Provide the (x, y) coordinate of the cell's center where the given text is located.  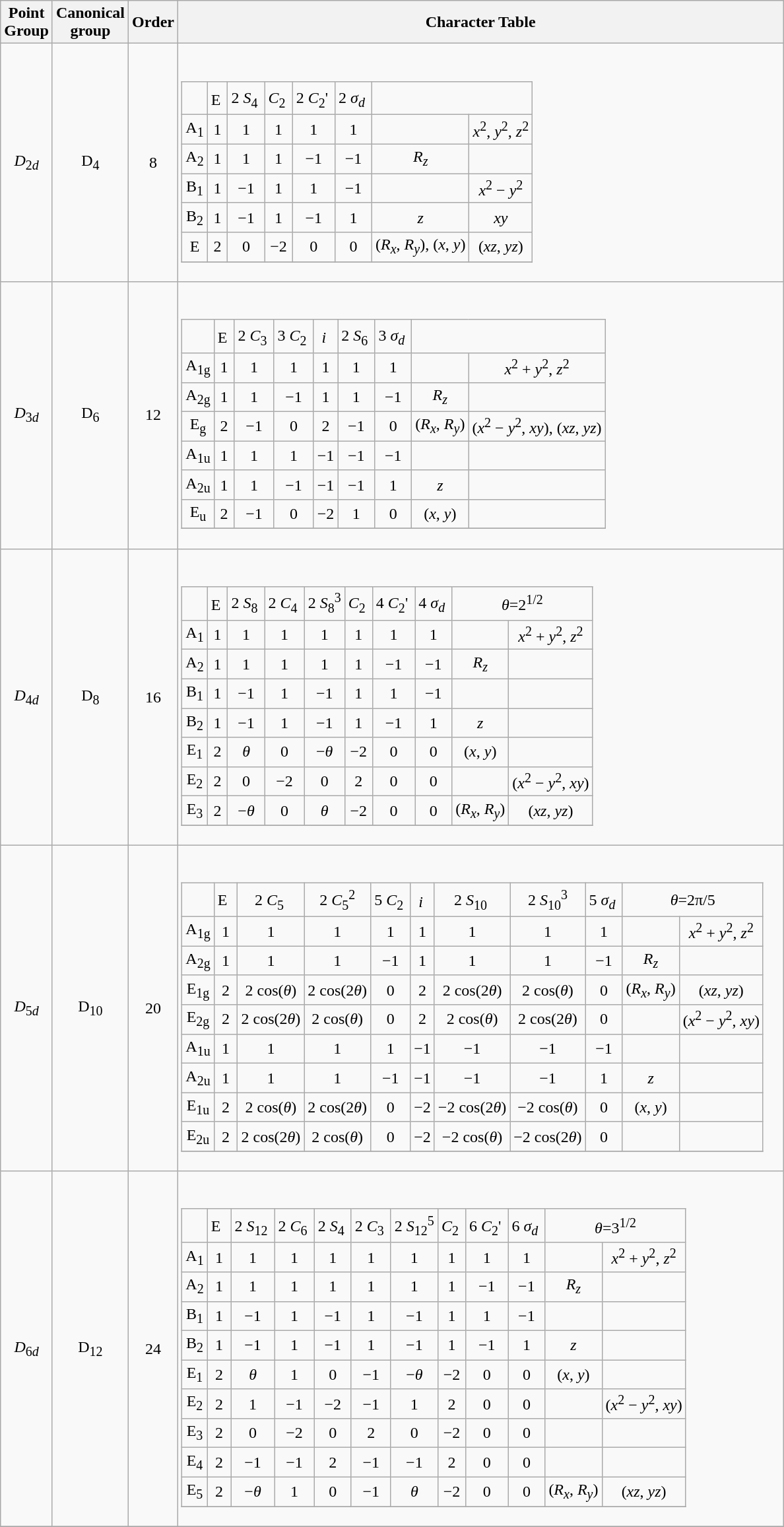
(x2 − y2, xy), (xz, yz) (537, 426)
6 σd (527, 1225)
2 C5 (271, 900)
6 C2' (486, 1225)
Canonicalgroup (90, 22)
Eg (198, 426)
θ=2π/5 (693, 900)
2 S125 (414, 1225)
Eu (198, 514)
Order (153, 22)
(Rx, Ry), (x, y) (421, 247)
2 S103 (548, 900)
PointGroup (26, 22)
E 2 S4 C2 2 C2' 2 σd A1 1 1 1 1 1 x2, y2, z2 A2 1 1 1 −1 −1 Rz B1 1 −1 1 1 −1 x2 − y2 B2 1 −1 1 −1 1 z xy E 2 0 −2 0 0 (Rx, Ry), (x, y) (xz, yz) (480, 162)
5 σd (604, 900)
8 (153, 162)
E5 (195, 1491)
2 C2' (313, 98)
24 (153, 1349)
Character Table (480, 22)
D10 (90, 1008)
D2d (26, 162)
5 C2 (391, 900)
2 S6 (356, 337)
2 S12 (253, 1225)
D4d (26, 697)
θ=21/2 (523, 603)
x2, y2, z2 (501, 129)
20 (153, 1008)
2 C6 (294, 1225)
x2 − y2 (501, 189)
2 S10 (472, 900)
θ=31/2 (615, 1225)
D3d (26, 415)
E4 (195, 1462)
4 σd (434, 603)
xy (501, 217)
2 S83 (325, 603)
D8 (90, 697)
E2u (198, 1136)
2 C52 (338, 900)
D5d (26, 1008)
2 S8 (246, 603)
2 C4 (284, 603)
16 (153, 697)
D12 (90, 1349)
D6 (90, 415)
E1u (198, 1107)
D6d (26, 1349)
D4 (90, 162)
4 C2' (393, 603)
E2g (198, 1019)
E1g (198, 990)
2 σd (354, 98)
3 σd (393, 337)
12 (153, 415)
3 C2 (294, 337)
